Locate the cell with the specified text and output its (X, Y) center coordinate. 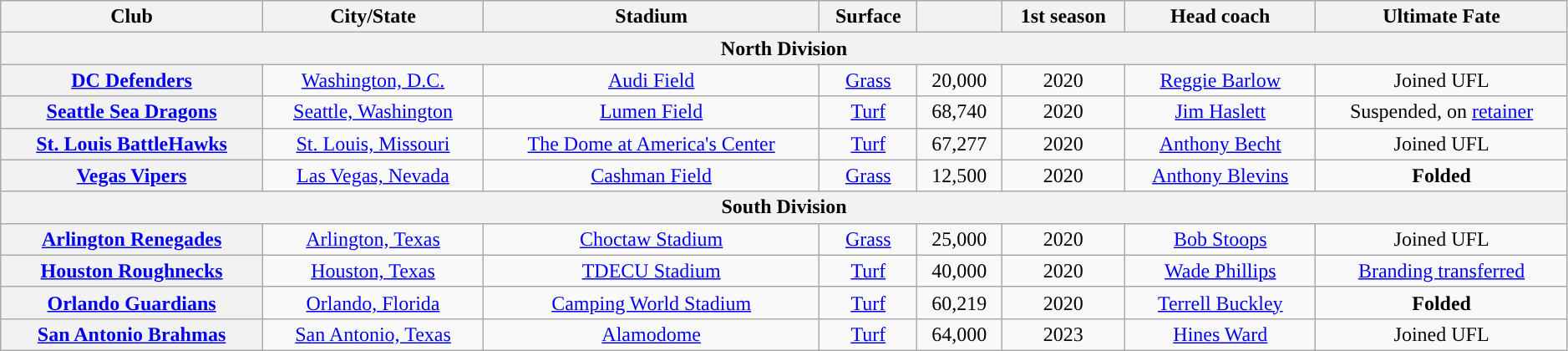
Houston, Texas (373, 271)
25,000 (959, 239)
Reggie Barlow (1220, 80)
Terrell Buckley (1220, 303)
Camping World Stadium (652, 303)
67,277 (959, 144)
Arlington, Texas (373, 239)
20,000 (959, 80)
St. Louis BattleHawks (132, 144)
Head coach (1220, 17)
1st season (1063, 17)
South Division (784, 207)
Surface (869, 17)
St. Louis, Missouri (373, 144)
Audi Field (652, 80)
Ultimate Fate (1442, 17)
Arlington Renegades (132, 239)
Hines Ward (1220, 334)
12,500 (959, 175)
Seattle Sea Dragons (132, 112)
Las Vegas, Nevada (373, 175)
TDECU Stadium (652, 271)
Seattle, Washington (373, 112)
Lumen Field (652, 112)
North Division (784, 48)
Anthony Becht (1220, 144)
Anthony Blevins (1220, 175)
DC Defenders (132, 80)
Wade Phillips (1220, 271)
68,740 (959, 112)
Jim Haslett (1220, 112)
Houston Roughnecks (132, 271)
40,000 (959, 271)
Vegas Vipers (132, 175)
60,219 (959, 303)
2023 (1063, 334)
Choctaw Stadium (652, 239)
Club (132, 17)
Washington, D.C. (373, 80)
Suspended, on retainer (1442, 112)
Orlando Guardians (132, 303)
Alamodome (652, 334)
Cashman Field (652, 175)
San Antonio Brahmas (132, 334)
Orlando, Florida (373, 303)
San Antonio, Texas (373, 334)
Stadium (652, 17)
Bob Stoops (1220, 239)
City/State (373, 17)
Branding transferred (1442, 271)
The Dome at America's Center (652, 144)
64,000 (959, 334)
